Find where the given text appears and provide that cell's center as [x, y] coordinate. 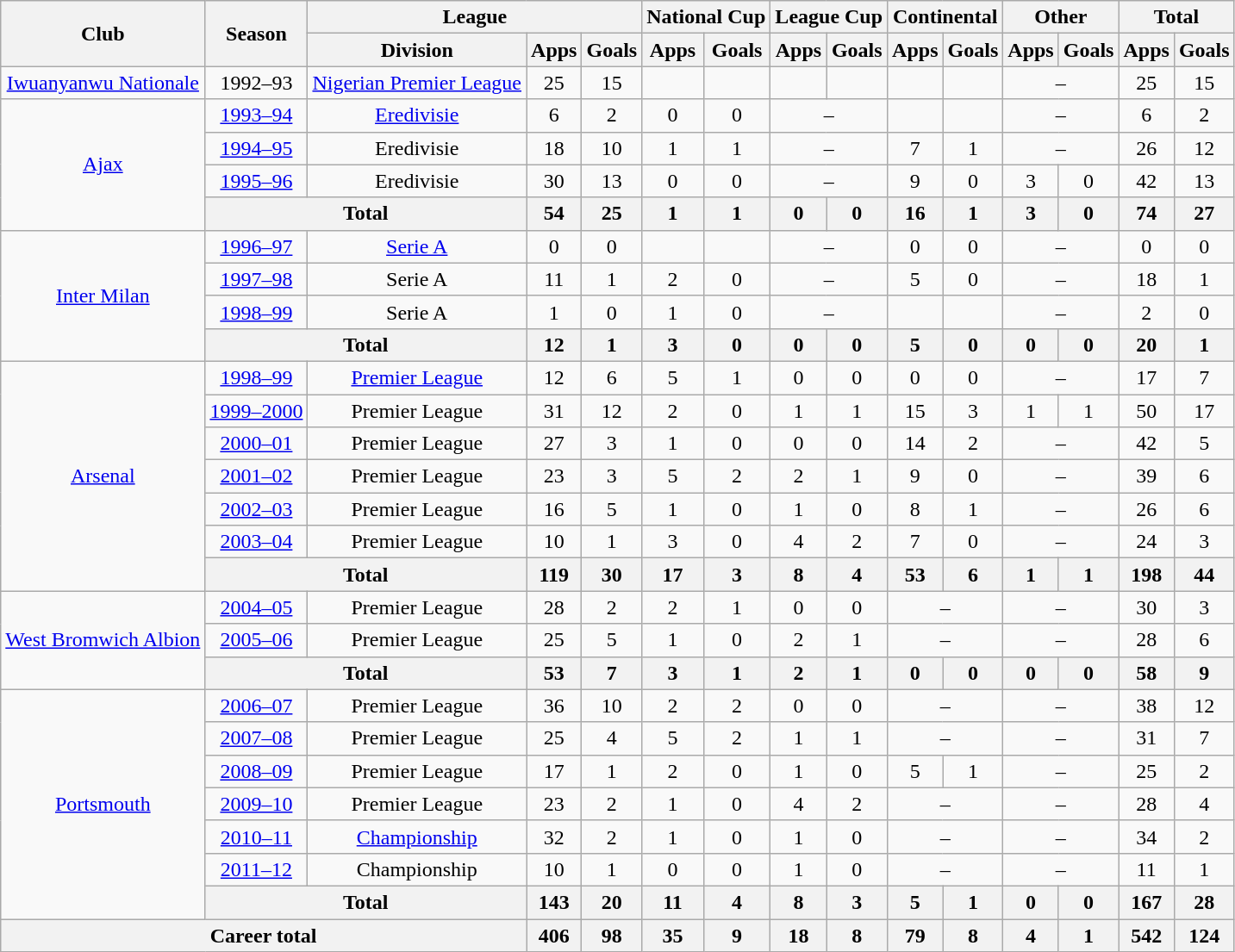
74 [1146, 214]
Ajax [103, 165]
143 [554, 902]
Inter Milan [103, 296]
50 [1146, 411]
79 [915, 935]
36 [554, 706]
2006–07 [257, 706]
1997–98 [257, 279]
Career total [264, 935]
14 [915, 444]
2009–10 [257, 804]
54 [554, 214]
2004–05 [257, 607]
Iwuanyanwu Nationale [103, 83]
2005–06 [257, 640]
1996–97 [257, 246]
119 [554, 575]
406 [554, 935]
1999–2000 [257, 411]
2011–12 [257, 869]
Arsenal [103, 476]
98 [612, 935]
32 [554, 837]
2001–02 [257, 476]
Nigerian Premier League [417, 83]
League Cup [829, 17]
Season [257, 34]
League [475, 17]
198 [1146, 575]
2008–09 [257, 771]
1992–93 [257, 83]
2010–11 [257, 837]
2000–01 [257, 444]
National Cup [707, 17]
24 [1146, 542]
39 [1146, 476]
34 [1146, 837]
35 [673, 935]
West Bromwich Albion [103, 640]
124 [1204, 935]
542 [1146, 935]
2007–08 [257, 738]
2003–04 [257, 542]
58 [1146, 673]
167 [1146, 902]
1994–95 [257, 148]
44 [1204, 575]
1993–94 [257, 115]
2002–03 [257, 509]
1995–96 [257, 181]
38 [1146, 706]
Continental [945, 17]
Portsmouth [103, 804]
Club [103, 34]
Division [417, 50]
Other [1061, 17]
